Search for the cell housing the specified text and yield its (X, Y) center coordinate. 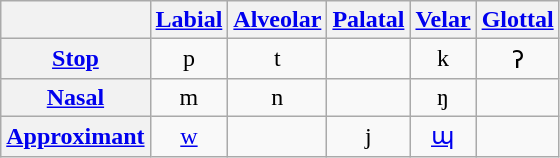
Stop (76, 59)
Approximant (76, 136)
w (189, 136)
n (278, 97)
t (278, 59)
p (189, 59)
Velar (443, 20)
ŋ (443, 97)
Palatal (368, 20)
ɰ (443, 136)
Alveolar (278, 20)
Glottal (518, 20)
ʔ (518, 59)
j (368, 136)
k (443, 59)
Nasal (76, 97)
Labial (189, 20)
m (189, 97)
